For the text-containing cell, return its midpoint in (X, Y) coordinate format. 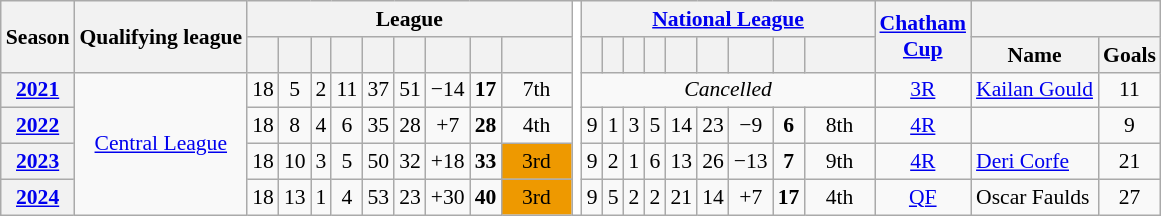
QF (923, 197)
Deri Corfe (1034, 162)
−13 (751, 162)
9th (839, 162)
+30 (448, 197)
7 (789, 162)
League (409, 19)
2021 (38, 90)
26 (713, 162)
10 (295, 162)
33 (486, 162)
Cancelled (728, 90)
35 (378, 126)
2024 (38, 197)
51 (410, 90)
40 (486, 197)
ChathamCup (923, 36)
Kailan Gould (1034, 90)
2022 (38, 126)
2023 (38, 162)
8th (839, 126)
−14 (448, 90)
50 (378, 162)
Oscar Faulds (1034, 197)
3R (923, 90)
Central League (160, 143)
Goals (1130, 55)
32 (410, 162)
National League (728, 19)
53 (378, 197)
27 (1130, 197)
37 (378, 90)
Qualifying league (160, 36)
Name (1034, 55)
−9 (751, 126)
+18 (448, 162)
8 (295, 126)
7th (536, 90)
Season (38, 36)
